From the cell containing the given text, extract its center point as [X, Y] coordinate. 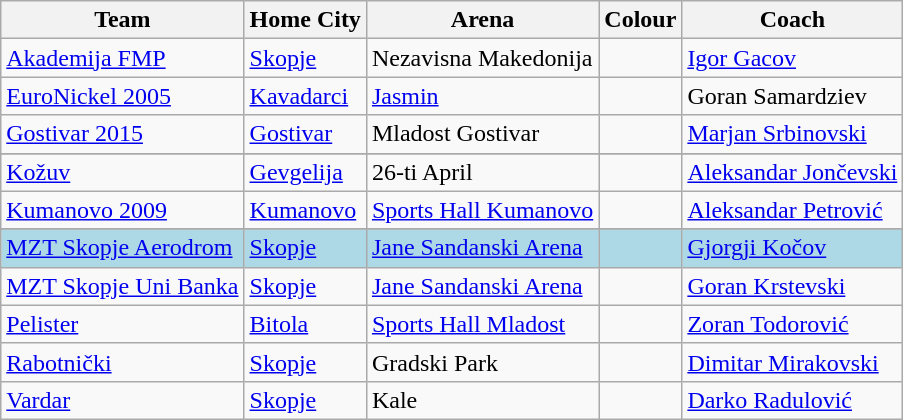
Kumanovo 2009 [122, 210]
Gostivar [305, 134]
Goran Samardziev [792, 96]
Kumanovo [305, 210]
Gradski Park [482, 362]
Jasmin [482, 96]
EuroNickel 2005 [122, 96]
Sports Hall Mladost [482, 324]
Nezavisna Makedonija [482, 58]
Kožuv [122, 172]
Sports Hall Kumanovo [482, 210]
MZT Skopje Uni Banka [122, 286]
Pelister [122, 324]
MZT Skopje Aerodrom [122, 248]
Vardar [122, 400]
Mladost Gostivar [482, 134]
Darko Radulović [792, 400]
Akademija FMP [122, 58]
Rabotnički [122, 362]
Gevgelija [305, 172]
26-ti April [482, 172]
Aleksandar Jončevski [792, 172]
Kavadarci [305, 96]
Colour [640, 20]
Gostivar 2015 [122, 134]
Home City [305, 20]
Gjorgji Kočov [792, 248]
Bitola [305, 324]
Zoran Todorović [792, 324]
Coach [792, 20]
Arena [482, 20]
Goran Krstevski [792, 286]
Dimitar Mirakovski [792, 362]
Team [122, 20]
Igor Gacov [792, 58]
Aleksandar Petrović [792, 210]
Kale [482, 400]
Marjan Srbinovski [792, 134]
